Provide the (x, y) coordinate of the cell's center where the given text is located.  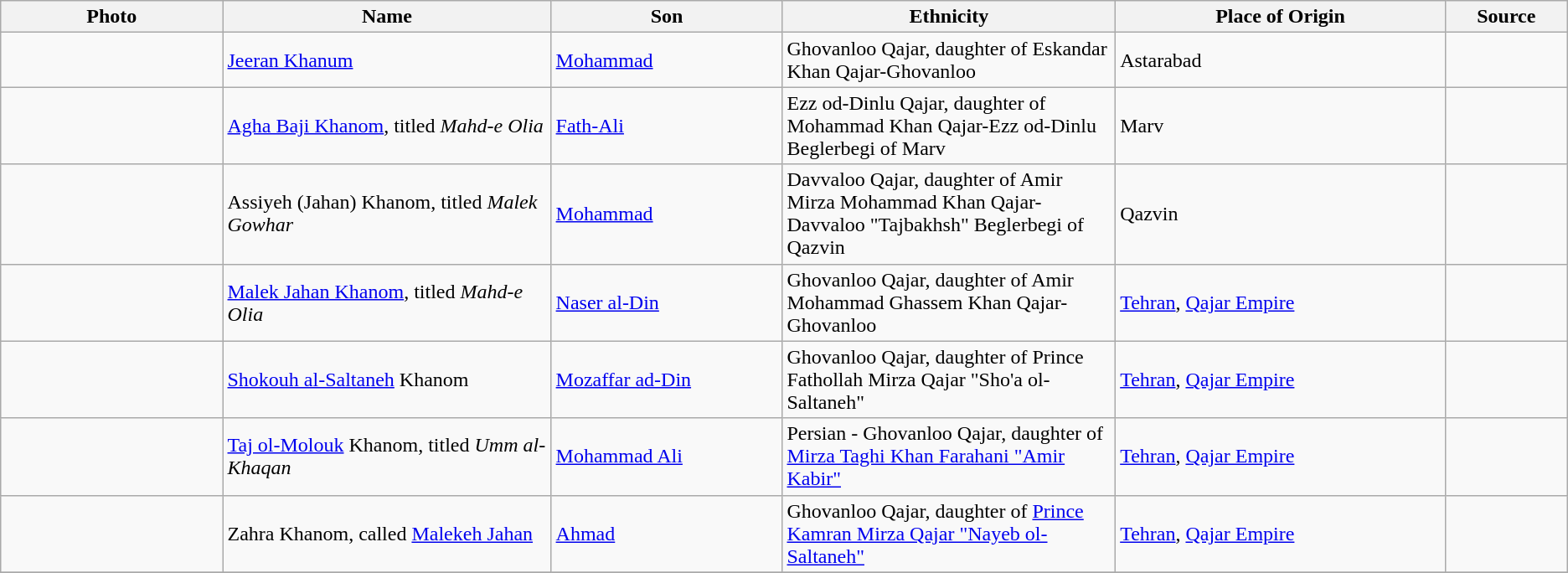
Ghovanloo Qajar, daughter of Prince Fathollah Mirza Qajar "Sho'a ol-Saltaneh" (949, 379)
Naser al-Din (667, 302)
Shokouh al-Saltaneh Khanom (387, 379)
Mozaffar ad-Din (667, 379)
Marv (1281, 126)
Ghovanloo Qajar, daughter of Prince Kamran Mirza Qajar "Nayeb ol-Saltaneh" (949, 534)
Qazvin (1281, 214)
Ghovanloo Qajar, daughter of Amir Mohammad Ghassem Khan Qajar-Ghovanloo (949, 302)
Ahmad (667, 534)
Malek Jahan Khanom, titled Mahd-e Olia (387, 302)
Mohammad Ali (667, 457)
Ethnicity (949, 17)
Source (1506, 17)
Place of Origin (1281, 17)
Name (387, 17)
Agha Baji Khanom, titled Mahd-e Olia (387, 126)
Assiyeh (Jahan) Khanom, titled Malek Gowhar (387, 214)
Fath-Ali (667, 126)
Taj ol-Molouk Khanom, titled Umm al-Khaqan (387, 457)
Ezz od-Dinlu Qajar, daughter of Mohammad Khan Qajar-Ezz od-Dinlu Beglerbegi of Marv (949, 126)
Ghovanloo Qajar, daughter of Eskandar Khan Qajar-Ghovanloo (949, 60)
Persian - Ghovanloo Qajar, daughter of Mirza Taghi Khan Farahani "Amir Kabir" (949, 457)
Son (667, 17)
Zahra Khanom, called Malekeh Jahan (387, 534)
Davvaloo Qajar, daughter of Amir Mirza Mohammad Khan Qajar-Davvaloo "Tajbakhsh" Beglerbegi of Qazvin (949, 214)
Jeeran Khanum (387, 60)
Photo (112, 17)
Astarabad (1281, 60)
